Capture the cell that displays the provided text and extract its [X, Y] central coordinate. 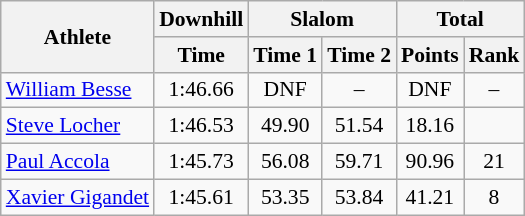
8 [494, 197]
51.54 [359, 126]
1:45.61 [201, 197]
59.71 [359, 162]
53.84 [359, 197]
56.08 [285, 162]
90.96 [430, 162]
Total [460, 19]
Points [430, 55]
Slalom [322, 19]
1:46.53 [201, 126]
21 [494, 162]
Time 1 [285, 55]
William Besse [78, 90]
Steve Locher [78, 126]
Xavier Gigandet [78, 197]
Time 2 [359, 55]
1:45.73 [201, 162]
Time [201, 55]
Downhill [201, 19]
Paul Accola [78, 162]
53.35 [285, 197]
18.16 [430, 126]
1:46.66 [201, 90]
49.90 [285, 126]
Athlete [78, 36]
Rank [494, 55]
41.21 [430, 197]
